Provide the [X, Y] coordinate of the cell's center where the given text is located.  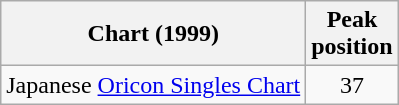
Japanese Oricon Singles Chart [154, 85]
Peakposition [352, 34]
37 [352, 85]
Chart (1999) [154, 34]
